Scan for the cell matching the given text and deliver its [x, y] coordinate at center. 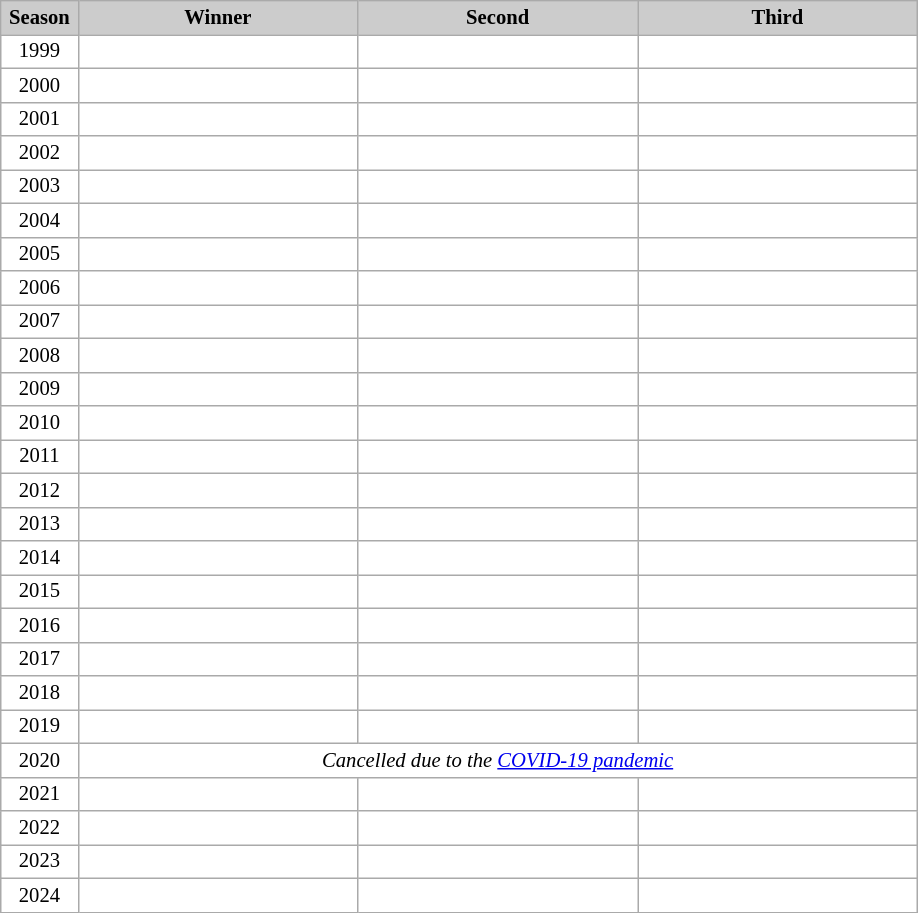
2019 [40, 726]
2005 [40, 254]
2003 [40, 186]
2011 [40, 456]
2023 [40, 861]
Third [778, 17]
2010 [40, 423]
Cancelled due to the COVID-19 pandemic [498, 760]
1999 [40, 51]
2021 [40, 794]
2007 [40, 321]
2009 [40, 389]
2013 [40, 524]
2001 [40, 119]
Season [40, 17]
2016 [40, 625]
2020 [40, 760]
2014 [40, 557]
2012 [40, 490]
2024 [40, 895]
2000 [40, 85]
2006 [40, 287]
2017 [40, 659]
2008 [40, 355]
2004 [40, 220]
Second [498, 17]
2022 [40, 827]
2015 [40, 591]
2018 [40, 693]
2002 [40, 153]
Winner [218, 17]
